From the cell containing the given text, extract its center point as [X, Y] coordinate. 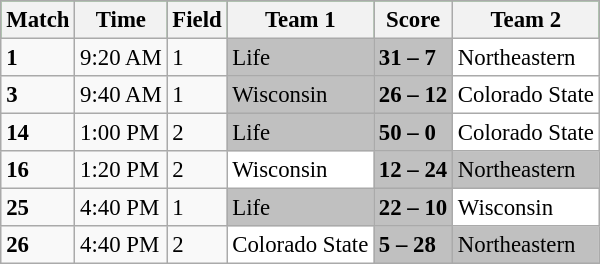
Field [197, 20]
31 – 7 [414, 57]
16 [38, 170]
9:40 AM [121, 95]
1:00 PM [121, 133]
26 [38, 245]
Time [121, 20]
9:20 AM [121, 57]
3 [38, 95]
26 – 12 [414, 95]
25 [38, 208]
Score [414, 20]
Team 1 [300, 20]
22 – 10 [414, 208]
Match [38, 20]
1:20 PM [121, 170]
5 – 28 [414, 245]
14 [38, 133]
12 – 24 [414, 170]
Team 2 [526, 20]
50 – 0 [414, 133]
